Locate the cell with the specified text and output its [X, Y] center coordinate. 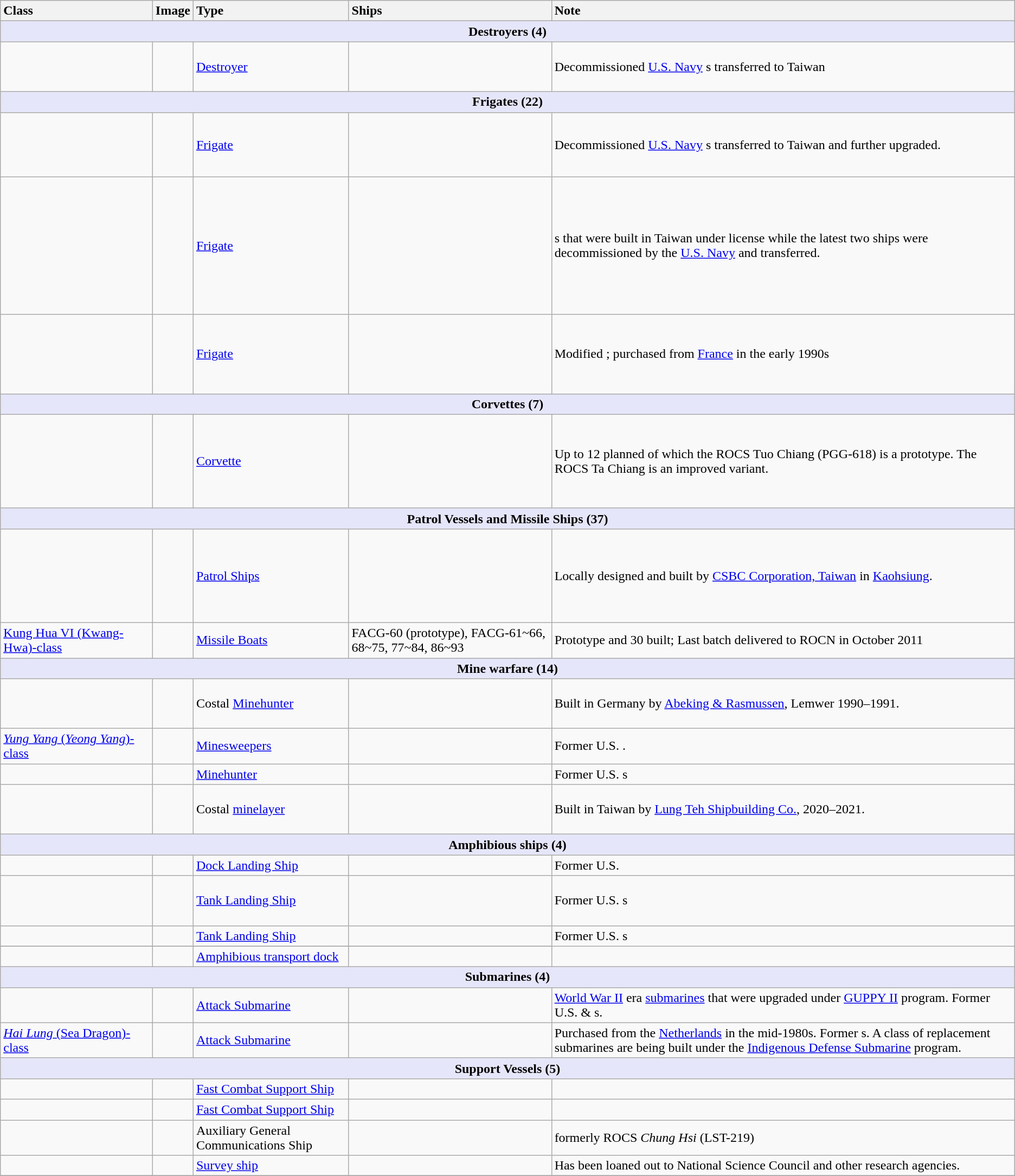
Destroyer [271, 67]
Class [77, 11]
Auxiliary General Communications Ship [271, 1138]
formerly ROCS Chung Hsi (LST-219) [783, 1138]
Built in Germany by Abeking & Rasmussen, Lemwer 1990–1991. [783, 704]
Decommissioned U.S. Navy s transferred to Taiwan and further upgraded. [783, 144]
Ships [450, 11]
Yung Yang (Yeong Yang)-class [77, 746]
Patrol Vessels and Missile Ships (37) [507, 518]
Has been loaned out to National Science Council and other research agencies. [783, 1166]
Decommissioned U.S. Navy s transferred to Taiwan [783, 67]
Image [172, 11]
Corvettes (7) [507, 404]
Amphibious ships (4) [507, 845]
Type [271, 11]
Survey ship [271, 1166]
Costal Minehunter [271, 704]
s that were built in Taiwan under license while the latest two ships were decommissioned by the U.S. Navy and transferred. [783, 246]
Corvette [271, 461]
Hai Lung (Sea Dragon)-class [77, 1040]
Note [783, 11]
Mine warfare (14) [507, 669]
Minehunter [271, 774]
Patrol Ships [271, 576]
Up to 12 planned of which the ROCS Tuo Chiang (PGG-618) is a prototype. The ROCS Ta Chiang is an improved variant. [783, 461]
Former U.S. [783, 865]
Former U.S. . [783, 746]
Dock Landing Ship [271, 865]
Support Vessels (5) [507, 1068]
Missile Boats [271, 640]
Minesweepers [271, 746]
Modified ; purchased from France in the early 1990s [783, 354]
Costal minelayer [271, 809]
FACG-60 (prototype), FACG-61~66, 68~75, 77~84, 86~93 [450, 640]
Prototype and 30 built; Last batch delivered to ROCN in October 2011 [783, 640]
Kung Hua VI (Kwang-Hwa)-class [77, 640]
Frigates (22) [507, 102]
Destroyers (4) [507, 31]
Built in Taiwan by Lung Teh Shipbuilding Co., 2020–2021. [783, 809]
World War II era submarines that were upgraded under GUPPY II program. Former U.S. & s. [783, 1005]
Submarines (4) [507, 977]
Locally designed and built by CSBC Corporation, Taiwan in Kaohsiung. [783, 576]
Amphibious transport dock [271, 956]
